Output the (X, Y) coordinate of the center of the cell containing the given text.  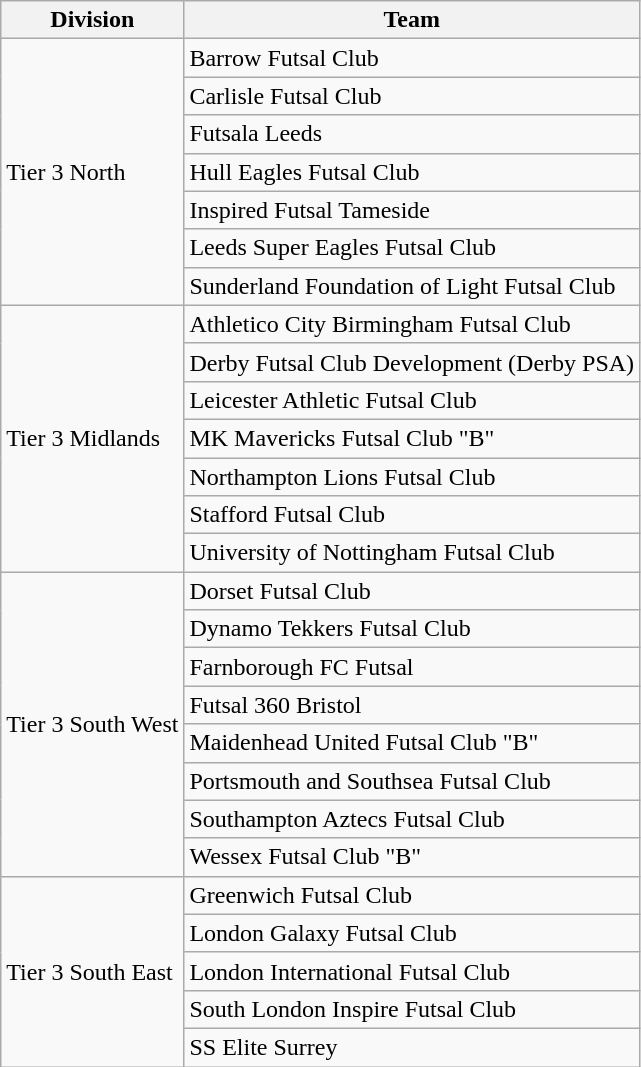
Tier 3 Midlands (92, 438)
Leeds Super Eagles Futsal Club (412, 248)
Leicester Athletic Futsal Club (412, 400)
Tier 3 South East (92, 971)
Portsmouth and Southsea Futsal Club (412, 781)
SS Elite Surrey (412, 1047)
Northampton Lions Futsal Club (412, 477)
Tier 3 North (92, 172)
Futsal 360 Bristol (412, 705)
Carlisle Futsal Club (412, 96)
Dorset Futsal Club (412, 591)
Stafford Futsal Club (412, 515)
Southampton Aztecs Futsal Club (412, 819)
South London Inspire Futsal Club (412, 1009)
London International Futsal Club (412, 971)
Dynamo Tekkers Futsal Club (412, 629)
Derby Futsal Club Development (Derby PSA) (412, 362)
University of Nottingham Futsal Club (412, 553)
Tier 3 South West (92, 724)
Inspired Futsal Tameside (412, 210)
Hull Eagles Futsal Club (412, 172)
Division (92, 20)
MK Mavericks Futsal Club "B" (412, 438)
Greenwich Futsal Club (412, 895)
Futsala Leeds (412, 134)
Sunderland Foundation of Light Futsal Club (412, 286)
London Galaxy Futsal Club (412, 933)
Farnborough FC Futsal (412, 667)
Team (412, 20)
Maidenhead United Futsal Club "B" (412, 743)
Wessex Futsal Club "B" (412, 857)
Athletico City Birmingham Futsal Club (412, 324)
Barrow Futsal Club (412, 58)
